Return (X, Y) of the center of cell containing provided text 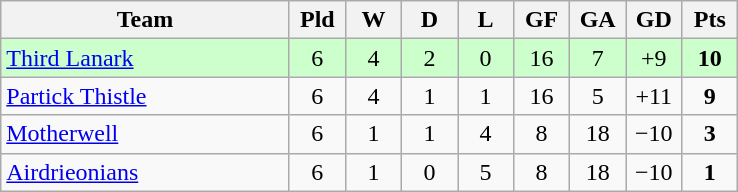
Pts (710, 20)
9 (710, 96)
GF (542, 20)
D (429, 20)
7 (598, 58)
2 (429, 58)
Partick Thistle (146, 96)
3 (710, 134)
W (373, 20)
Airdrieonians (146, 172)
+9 (654, 58)
Team (146, 20)
GD (654, 20)
Motherwell (146, 134)
Third Lanark (146, 58)
+11 (654, 96)
L (486, 20)
GA (598, 20)
10 (710, 58)
Pld (317, 20)
